Determine the (X, Y) coordinate at the center of the cell enclosing the given text.  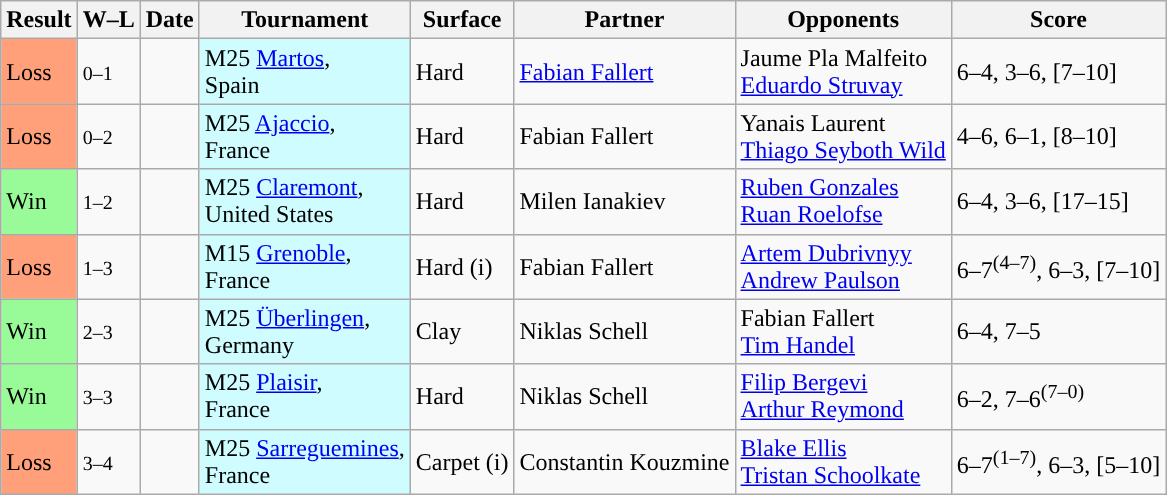
Filip Bergevi Arthur Reymond (843, 396)
0–1 (108, 72)
1–3 (108, 266)
Partner (624, 20)
Clay (462, 332)
6–4, 3–6, [17–15] (1058, 202)
Milen Ianakiev (624, 202)
W–L (108, 20)
6–7(1–7), 6–3, [5–10] (1058, 462)
Surface (462, 20)
Fabian Fallert Tim Handel (843, 332)
Constantin Kouzmine (624, 462)
Opponents (843, 20)
M25 Sarreguemines, France (304, 462)
Ruben Gonzales Ruan Roelofse (843, 202)
Artem Dubrivnyy Andrew Paulson (843, 266)
Hard (i) (462, 266)
Carpet (i) (462, 462)
M25 Claremont, United States (304, 202)
Date (170, 20)
M25 Martos, Spain (304, 72)
0–2 (108, 136)
Result (39, 20)
Score (1058, 20)
2–3 (108, 332)
3–4 (108, 462)
M25 Ajaccio, France (304, 136)
Blake Ellis Tristan Schoolkate (843, 462)
6–7(4–7), 6–3, [7–10] (1058, 266)
6–4, 7–5 (1058, 332)
6–2, 7–6(7–0) (1058, 396)
6–4, 3–6, [7–10] (1058, 72)
3–3 (108, 396)
M25 Plaisir, France (304, 396)
Tournament (304, 20)
M15 Grenoble, France (304, 266)
4–6, 6–1, [8–10] (1058, 136)
M25 Überlingen, Germany (304, 332)
Jaume Pla Malfeito Eduardo Struvay (843, 72)
1–2 (108, 202)
Yanais Laurent Thiago Seyboth Wild (843, 136)
